Search for the cell housing the specified text and yield its [X, Y] center coordinate. 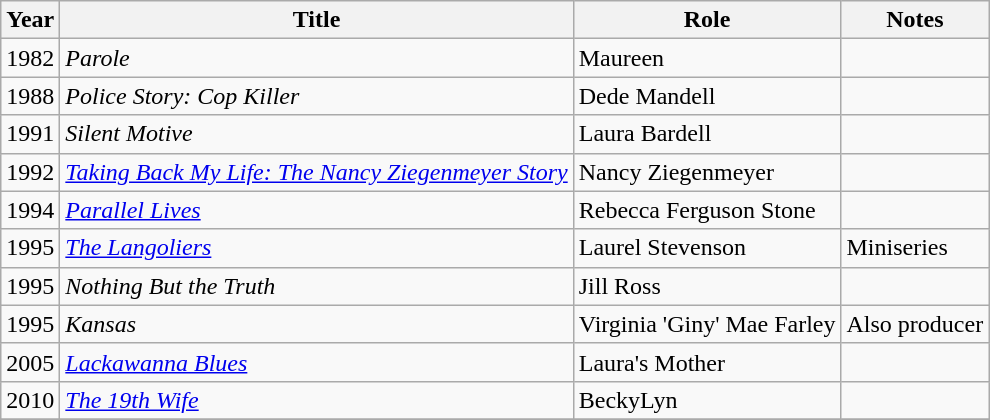
Title [316, 20]
Miniseries [915, 248]
2010 [30, 400]
1992 [30, 172]
Nothing But the Truth [316, 286]
Laurel Stevenson [707, 248]
Police Story: Cop Killer [316, 96]
1982 [30, 58]
Year [30, 20]
BeckyLyn [707, 400]
1991 [30, 134]
Role [707, 20]
Parallel Lives [316, 210]
Maureen [707, 58]
Notes [915, 20]
Lackawanna Blues [316, 362]
Virginia 'Giny' Mae Farley [707, 324]
1988 [30, 96]
Jill Ross [707, 286]
Parole [316, 58]
Dede Mandell [707, 96]
Kansas [316, 324]
The 19th Wife [316, 400]
2005 [30, 362]
Silent Motive [316, 134]
The Langoliers [316, 248]
Taking Back My Life: The Nancy Ziegenmeyer Story [316, 172]
Also producer [915, 324]
Nancy Ziegenmeyer [707, 172]
Laura Bardell [707, 134]
Laura's Mother [707, 362]
Rebecca Ferguson Stone [707, 210]
1994 [30, 210]
